Find where the given text appears and provide that cell's center as [x, y] coordinate. 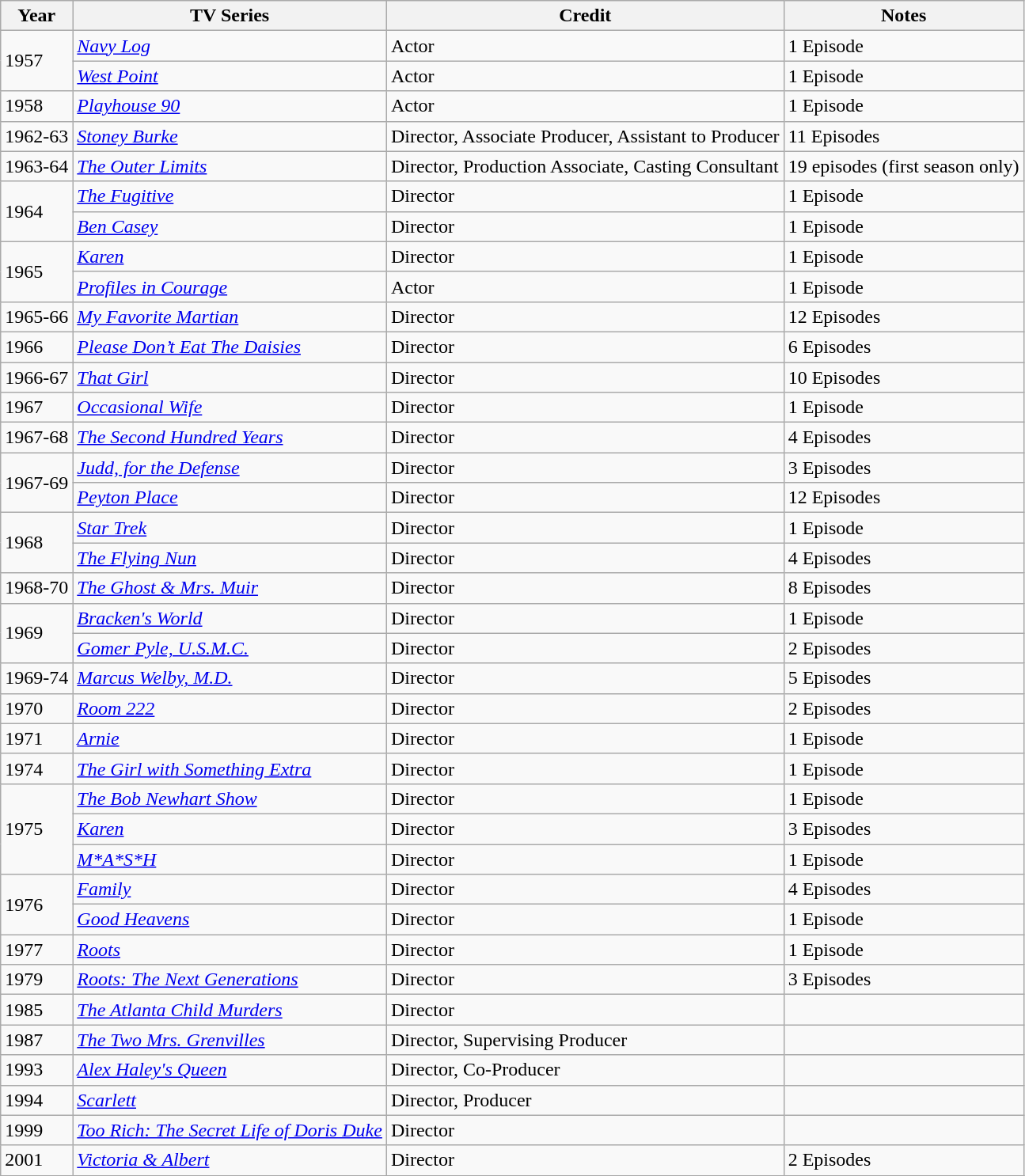
Peyton Place [230, 498]
Director, Supervising Producer [585, 1040]
Director, Production Associate, Casting Consultant [585, 166]
Director, Co-Producer [585, 1070]
1969 [36, 633]
Credit [585, 16]
Profiles in Courage [230, 286]
1975 [36, 829]
Playhouse 90 [230, 106]
Stoney Burke [230, 136]
Please Don’t Eat The Daisies [230, 347]
Family [230, 890]
1994 [36, 1100]
Marcus Welby, M.D. [230, 678]
10 Episodes [904, 377]
1963-64 [36, 166]
Roots [230, 950]
Good Heavens [230, 920]
The Ghost & Mrs. Muir [230, 588]
5 Episodes [904, 678]
Navy Log [230, 46]
1976 [36, 905]
1966 [36, 347]
11 Episodes [904, 136]
That Girl [230, 377]
The Flying Nun [230, 558]
Too Rich: The Secret Life of Doris Duke [230, 1130]
8 Episodes [904, 588]
1993 [36, 1070]
West Point [230, 76]
1965-66 [36, 317]
The Two Mrs. Grenvilles [230, 1040]
1958 [36, 106]
Occasional Wife [230, 408]
The Fugitive [230, 196]
1999 [36, 1130]
1977 [36, 950]
The Girl with Something Extra [230, 768]
1971 [36, 738]
Year [36, 16]
The Second Hundred Years [230, 438]
Star Trek [230, 528]
Ben Casey [230, 226]
1962-63 [36, 136]
6 Episodes [904, 347]
1985 [36, 1010]
The Outer Limits [230, 166]
Victoria & Albert [230, 1160]
Gomer Pyle, U.S.M.C. [230, 648]
19 episodes (first season only) [904, 166]
2001 [36, 1160]
Director, Associate Producer, Assistant to Producer [585, 136]
1967 [36, 408]
Director, Producer [585, 1100]
Room 222 [230, 708]
1967-69 [36, 483]
1970 [36, 708]
1968 [36, 543]
M*A*S*H [230, 859]
Arnie [230, 738]
1967-68 [36, 438]
1965 [36, 271]
1969-74 [36, 678]
1966-67 [36, 377]
TV Series [230, 16]
Bracken's World [230, 618]
1964 [36, 211]
My Favorite Martian [230, 317]
Judd, for the Defense [230, 468]
1979 [36, 980]
The Atlanta Child Murders [230, 1010]
Notes [904, 16]
Roots: The Next Generations [230, 980]
1974 [36, 768]
The Bob Newhart Show [230, 799]
Scarlett [230, 1100]
1957 [36, 61]
1987 [36, 1040]
1968-70 [36, 588]
Alex Haley's Queen [230, 1070]
